Locate the cell with the specified text and output its [X, Y] center coordinate. 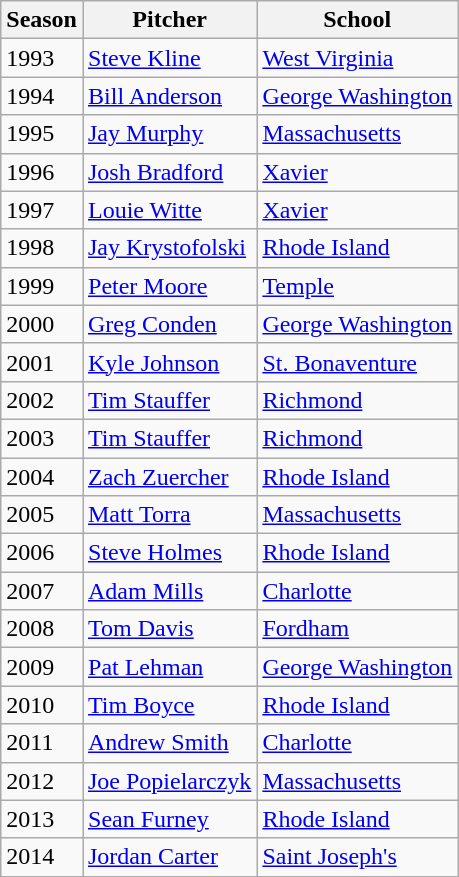
Tom Davis [169, 629]
Season [42, 20]
2004 [42, 477]
Pitcher [169, 20]
1996 [42, 172]
Adam Mills [169, 591]
Temple [358, 286]
Jordan Carter [169, 857]
2008 [42, 629]
Jay Murphy [169, 134]
Kyle Johnson [169, 362]
2001 [42, 362]
2002 [42, 400]
Fordham [358, 629]
1995 [42, 134]
2012 [42, 781]
Bill Anderson [169, 96]
Jay Krystofolski [169, 248]
2005 [42, 515]
2007 [42, 591]
Joe Popielarczyk [169, 781]
Steve Kline [169, 58]
Andrew Smith [169, 743]
2013 [42, 819]
2000 [42, 324]
1999 [42, 286]
2006 [42, 553]
Matt Torra [169, 515]
Josh Bradford [169, 172]
Peter Moore [169, 286]
2011 [42, 743]
1994 [42, 96]
Steve Holmes [169, 553]
School [358, 20]
1993 [42, 58]
Saint Joseph's [358, 857]
1998 [42, 248]
Pat Lehman [169, 667]
West Virginia [358, 58]
1997 [42, 210]
2009 [42, 667]
2010 [42, 705]
Sean Furney [169, 819]
St. Bonaventure [358, 362]
2014 [42, 857]
Tim Boyce [169, 705]
2003 [42, 438]
Louie Witte [169, 210]
Greg Conden [169, 324]
Zach Zuercher [169, 477]
